Locate the cell with the specified text and output its [x, y] center coordinate. 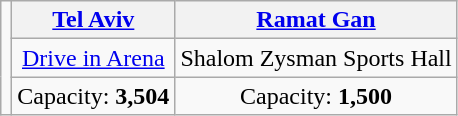
Drive in Arena [94, 58]
Ramat Gan [316, 20]
Shalom Zysman Sports Hall [316, 58]
Capacity: 3,504 [94, 96]
Capacity: 1,500 [316, 96]
Tel Aviv [94, 20]
